Output the [x, y] coordinate of the center of the cell containing the given text.  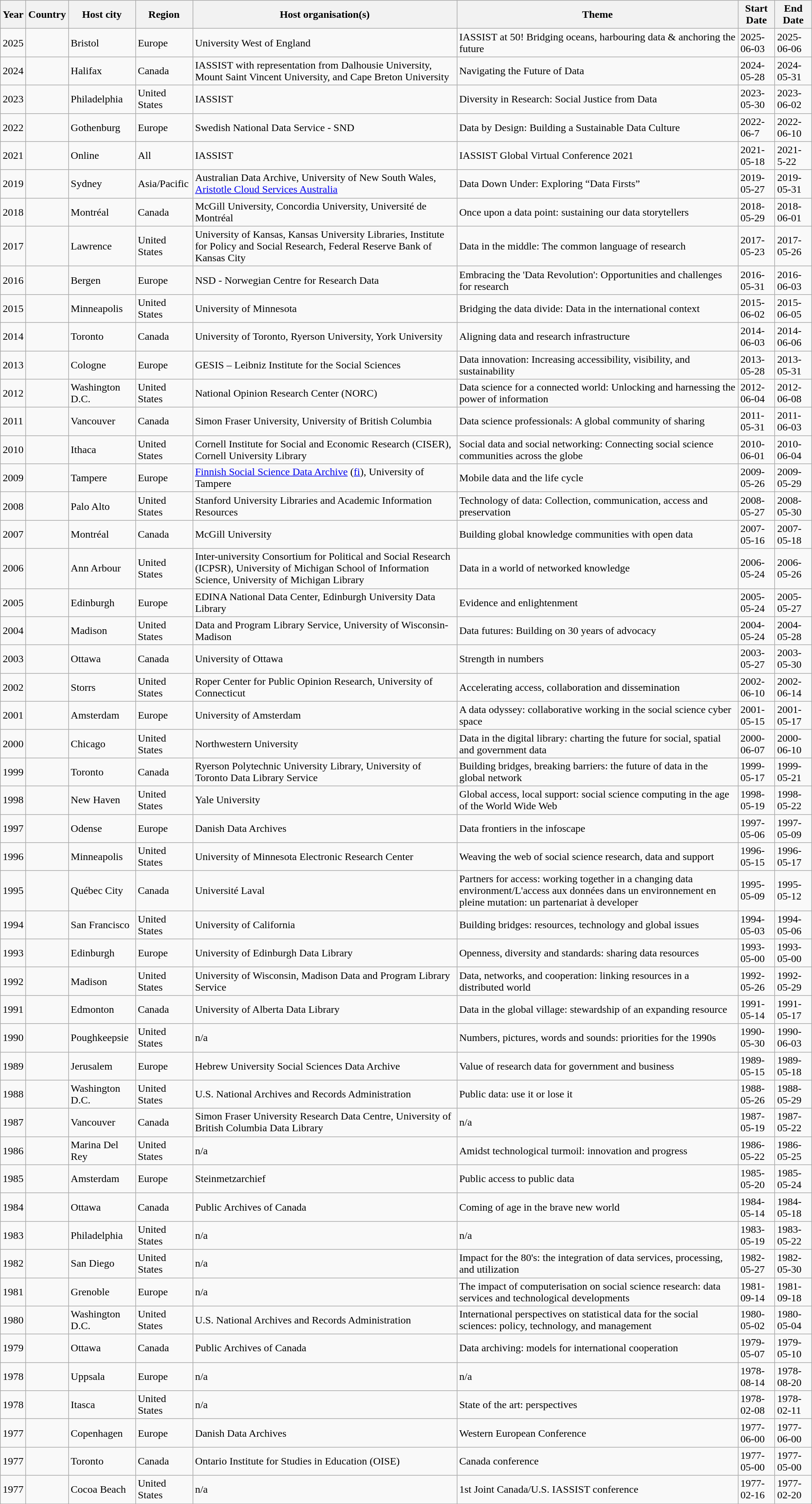
2005-05-27 [793, 602]
1984-05-18 [793, 1207]
Host organisation(s) [324, 15]
University of Minnesota Electronic Research Center [324, 857]
2004-05-28 [793, 631]
1998-05-19 [756, 800]
1977-02-16 [756, 1489]
Once upon a data point: sustaining our data storytellers [597, 212]
Odense [102, 828]
Coming of age in the brave new world [597, 1207]
2024 [13, 71]
University of Ottawa [324, 659]
Ithaca [102, 450]
Ryerson Polytechnic University Library, University of Toronto Data Library Service [324, 772]
2016-05-31 [756, 280]
1990 [13, 1038]
Data by Design: Building a Sustainable Data Culture [597, 128]
National Opinion Research Center (NORC) [324, 393]
Year [13, 15]
2000 [13, 744]
2001-05-15 [756, 715]
1996 [13, 857]
Data archiving: models for international cooperation [597, 1349]
1979-05-10 [793, 1349]
2021-5-22 [793, 155]
2009-05-26 [756, 478]
1990-05-30 [756, 1038]
2000-06-07 [756, 744]
2008-05-30 [793, 506]
McGill University [324, 535]
2006 [13, 568]
Marina Del Rey [102, 1151]
2022-06-10 [793, 128]
2024-05-28 [756, 71]
2015-06-05 [793, 308]
2010-06-01 [756, 450]
2008-05-27 [756, 506]
Cornell Institute for Social and Economic Research (CISER), Cornell University Library [324, 450]
Gothenburg [102, 128]
1996-05-17 [793, 857]
1998 [13, 800]
2010-06-04 [793, 450]
1994 [13, 925]
Hebrew University Social Sciences Data Archive [324, 1066]
Numbers, pictures, words and sounds: priorities for the 1990s [597, 1038]
2018 [13, 212]
Start Date [756, 15]
The impact of computerisation on social science research: data services and technological developments [597, 1291]
Ann Arbour [102, 568]
1994-05-06 [793, 925]
Yale University [324, 800]
Bridging the data divide: Data in the international context [597, 308]
2002 [13, 687]
1987-05-19 [756, 1122]
1982 [13, 1264]
Simon Fraser University, University of British Columbia [324, 422]
NSD - Norwegian Centre for Research Data [324, 280]
McGill University, Concordia University, Université de Montréal [324, 212]
2017 [13, 246]
2016-06-03 [793, 280]
1990-06-03 [793, 1038]
2012-06-08 [793, 393]
1999-05-17 [756, 772]
1978-02-11 [793, 1405]
2014-06-03 [756, 337]
2023-05-30 [756, 99]
1984 [13, 1207]
Québec City [102, 891]
2019 [13, 184]
2005 [13, 602]
2004 [13, 631]
Finnish Social Science Data Archive (fi), University of Tampere [324, 478]
Copenhagen [102, 1433]
1992-05-29 [793, 982]
1992 [13, 982]
2015-06-02 [756, 308]
Amidst technological turmoil: innovation and progress [597, 1151]
Building bridges: resources, technology and global issues [597, 925]
1997-05-06 [756, 828]
2018-05-29 [756, 212]
All [164, 155]
1983-05-19 [756, 1235]
Western European Conference [597, 1433]
Lawrence [102, 246]
2021 [13, 155]
1991-05-14 [756, 1009]
End Date [793, 15]
EDINA National Data Center, Edinburgh University Data Library [324, 602]
1979 [13, 1349]
1979-05-07 [756, 1349]
1999 [13, 772]
University of Edinburgh Data Library [324, 953]
2022-06-7 [756, 128]
Ontario Institute for Studies in Education (OISE) [324, 1461]
2024-05-31 [793, 71]
Jerusalem [102, 1066]
Université Laval [324, 891]
Data futures: Building on 30 years of advocacy [597, 631]
2002-06-10 [756, 687]
1989-05-18 [793, 1066]
1981-09-18 [793, 1291]
2008 [13, 506]
1981-09-14 [756, 1291]
International perspectives on statistical data for the social sciences: policy, technology, and management [597, 1320]
Technology of data: Collection, communication, access and preservation [597, 506]
Host city [102, 15]
Public data: use it or lose it [597, 1094]
1985 [13, 1179]
Asia/Pacific [164, 184]
Halifax [102, 71]
Building bridges, breaking barriers: the future of data in the global network [597, 772]
Diversity in Research: Social Justice from Data [597, 99]
2015 [13, 308]
2010 [13, 450]
2025 [13, 43]
2000-06-10 [793, 744]
GESIS – Leibniz Institute for the Social Sciences [324, 365]
1980-05-04 [793, 1320]
Global access, local support: social science computing in the age of the World Wide Web [597, 800]
1986-05-22 [756, 1151]
Online [102, 155]
IASSIST at 50! Bridging oceans, harbouring data & anchoring the future [597, 43]
1983-05-22 [793, 1235]
2018-06-01 [793, 212]
1984-05-14 [756, 1207]
2006-05-26 [793, 568]
1992-05-26 [756, 982]
2014 [13, 337]
Evidence and enlightenment [597, 602]
2017-05-26 [793, 246]
Sydney [102, 184]
Poughkeepsie [102, 1038]
Storrs [102, 687]
2004-05-24 [756, 631]
1978-08-14 [756, 1376]
2009 [13, 478]
1995 [13, 891]
1995-05-09 [756, 891]
2007 [13, 535]
Australian Data Archive, University of New South Wales, Aristotle Cloud Services Australia [324, 184]
2003-05-27 [756, 659]
1997 [13, 828]
2011-06-03 [793, 422]
Northwestern University [324, 744]
1980-05-02 [756, 1320]
Data and Program Library Service, University of Wisconsin-Madison [324, 631]
Simon Fraser University Research Data Centre, University of British Columbia Data Library [324, 1122]
1983 [13, 1235]
2025-06-06 [793, 43]
Social data and social networking: Connecting social science communities across the globe [597, 450]
2021-05-18 [756, 155]
1988 [13, 1094]
Stanford University Libraries and Academic Information Resources [324, 506]
2012-06-04 [756, 393]
2019-05-31 [793, 184]
1981 [13, 1291]
1st Joint Canada/U.S. IASSIST conference [597, 1489]
1982-05-30 [793, 1264]
1995-05-12 [793, 891]
1987 [13, 1122]
Building global knowledge communities with open data [597, 535]
1989-05-15 [756, 1066]
Roper Center for Public Opinion Research, University of Connecticut [324, 687]
Strength in numbers [597, 659]
Data in the middle: The common language of research [597, 246]
New Haven [102, 800]
1994-05-03 [756, 925]
1985-05-20 [756, 1179]
1989 [13, 1066]
1996-05-15 [756, 857]
Tampere [102, 478]
2025-06-03 [756, 43]
2022 [13, 128]
2006-05-24 [756, 568]
Data in the global village: stewardship of an expanding resource [597, 1009]
1997-05-09 [793, 828]
Embracing the 'Data Revolution': Opportunities and challenges for research [597, 280]
1978-08-20 [793, 1376]
University of Alberta Data Library [324, 1009]
2013-05-28 [756, 365]
University West of England [324, 43]
Data innovation: Increasing accessibility, visibility, and sustainability [597, 365]
University of Kansas, Kansas University Libraries, Institute for Policy and Social Research, Federal Reserve Bank of Kansas City [324, 246]
Bristol [102, 43]
University of Toronto, Ryerson University, York University [324, 337]
1991-05-17 [793, 1009]
2023-06-02 [793, 99]
Country [47, 15]
IASSIST Global Virtual Conference 2021 [597, 155]
Openness, diversity and standards: sharing data resources [597, 953]
San Francisco [102, 925]
2001-05-17 [793, 715]
Itasca [102, 1405]
University of Wisconsin, Madison Data and Program Library Service [324, 982]
1991 [13, 1009]
Navigating the Future of Data [597, 71]
Data Down Under: Exploring “Data Firsts” [597, 184]
2012 [13, 393]
2013 [13, 365]
2023 [13, 99]
Cologne [102, 365]
IASSIST with representation from Dalhousie University, Mount Saint Vincent University, and Cape Breton University [324, 71]
Chicago [102, 744]
1978-02-08 [756, 1405]
2017-05-23 [756, 246]
State of the art: perspectives [597, 1405]
2011-05-31 [756, 422]
Accelerating access, collaboration and dissemination [597, 687]
Palo Alto [102, 506]
Bergen [102, 280]
Data, networks, and cooperation: linking resources in a distributed world [597, 982]
1999-05-21 [793, 772]
Public access to public data [597, 1179]
Data in the digital library: charting the future for social, spatial and government data [597, 744]
Uppsala [102, 1376]
Data science professionals: A global community of sharing [597, 422]
University of Amsterdam [324, 715]
1980 [13, 1320]
1985-05-24 [793, 1179]
1986 [13, 1151]
2005-05-24 [756, 602]
Canada conference [597, 1461]
Swedish National Data Service - SND [324, 128]
San Diego [102, 1264]
2002-06-14 [793, 687]
1993 [13, 953]
Impact for the 80's: the integration of data services, processing, and utilization [597, 1264]
2016 [13, 280]
A data odyssey: collaborative working in the social science cyber space [597, 715]
Cocoa Beach [102, 1489]
1998-05-22 [793, 800]
Data frontiers in the infoscape [597, 828]
University of Minnesota [324, 308]
1988-05-29 [793, 1094]
2001 [13, 715]
2013-05-31 [793, 365]
Aligning data and research infrastructure [597, 337]
2009-05-29 [793, 478]
2014-06-06 [793, 337]
2007-05-18 [793, 535]
University of California [324, 925]
Mobile data and the life cycle [597, 478]
2019-05-27 [756, 184]
1986-05-25 [793, 1151]
Weaving the web of social science research, data and support [597, 857]
Steinmetzarchief [324, 1179]
Grenoble [102, 1291]
2003 [13, 659]
Edmonton [102, 1009]
Value of research data for government and business [597, 1066]
2003-05-30 [793, 659]
1987-05-22 [793, 1122]
2007-05-16 [756, 535]
1988-05-26 [756, 1094]
Data science for a connected world: Unlocking and harnessing the power of information [597, 393]
1977-02-20 [793, 1489]
Theme [597, 15]
1982-05-27 [756, 1264]
Region [164, 15]
Data in a world of networked knowledge [597, 568]
2011 [13, 422]
